Provide the [x, y] coordinate of the cell's center where the given text is located.  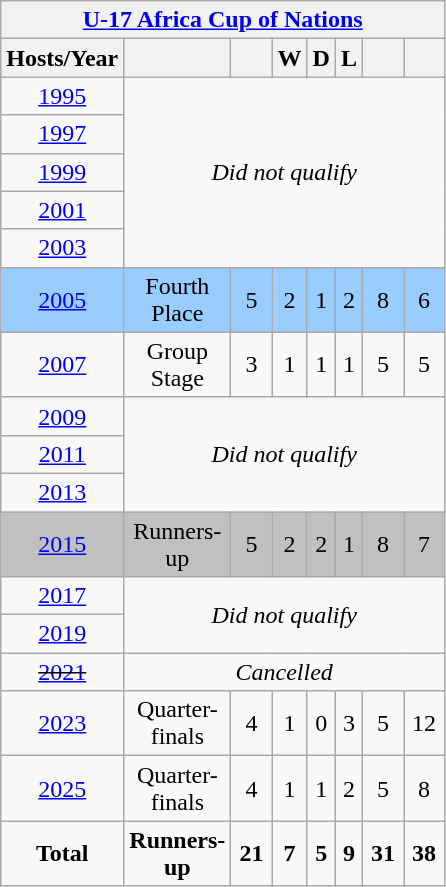
12 [424, 724]
1997 [62, 134]
38 [424, 854]
0 [321, 724]
2005 [62, 300]
2007 [62, 364]
U-17 Africa Cup of Nations [223, 20]
2003 [62, 248]
6 [424, 300]
2001 [62, 210]
1995 [62, 96]
21 [252, 854]
2023 [62, 724]
9 [348, 854]
D [321, 58]
W [290, 58]
2009 [62, 416]
2025 [62, 788]
Fourth Place [178, 300]
Cancelled [284, 672]
2015 [62, 544]
2021 [62, 672]
Total [62, 854]
2013 [62, 492]
2011 [62, 454]
1999 [62, 172]
2017 [62, 596]
Group Stage [178, 364]
2019 [62, 634]
L [348, 58]
31 [382, 854]
Hosts/Year [62, 58]
